Locate the cell with the specified text and output its [X, Y] center coordinate. 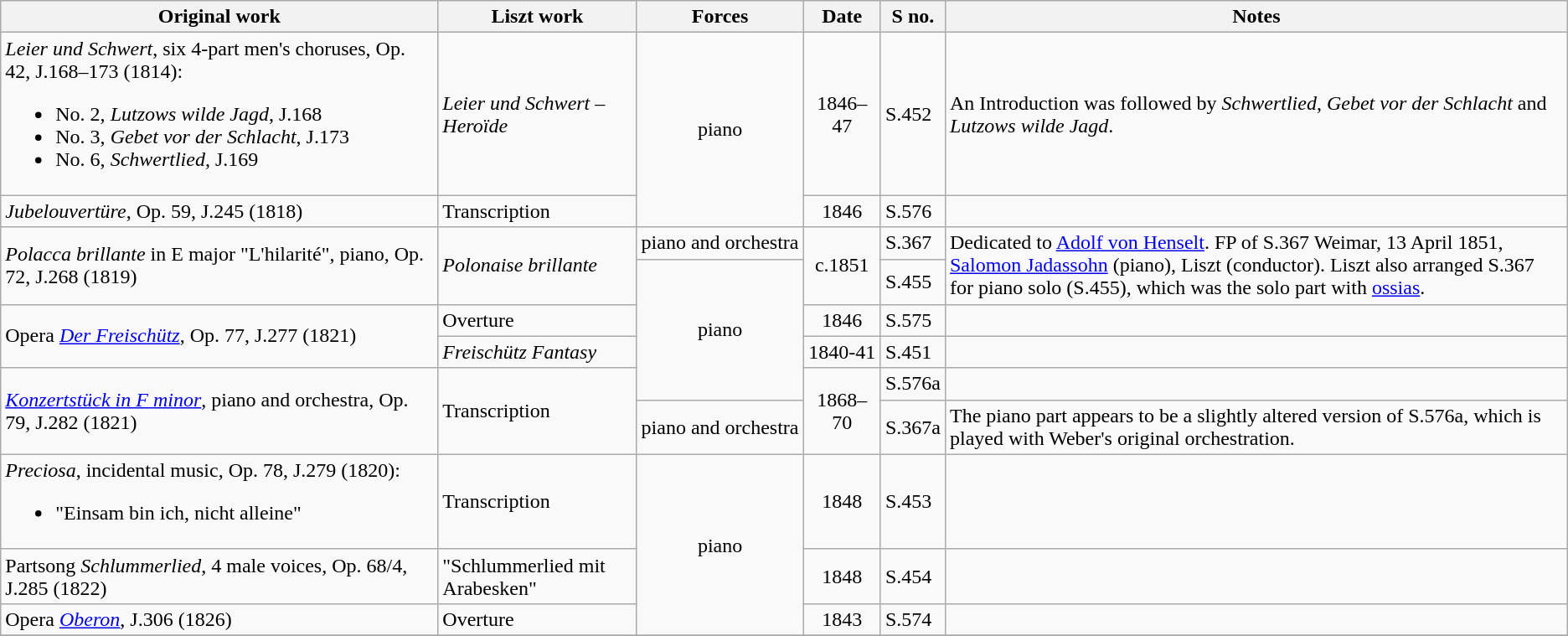
S.367 [913, 243]
Jubelouvertüre, Op. 59, J.245 (1818) [219, 211]
Preciosa, incidental music, Op. 78, J.279 (1820):"Einsam bin ich, nicht alleine" [219, 501]
S.576a [913, 384]
1846–47 [842, 114]
S.453 [913, 501]
Polacca brillante in E major "L'hilarité", piano, Op. 72, J.268 (1819) [219, 266]
S.454 [913, 577]
S.451 [913, 352]
Leier und Schwert – Heroïde [538, 114]
Forces [720, 17]
Opera Oberon, J.306 (1826) [219, 619]
Konzertstück in F minor, piano and orchestra, Op. 79, J.282 (1821) [219, 411]
Partsong Schlummerlied, 4 male voices, Op. 68/4, J.285 (1822) [219, 577]
Notes [1256, 17]
Opera Der Freischütz, Op. 77, J.277 (1821) [219, 336]
Liszt work [538, 17]
Original work [219, 17]
S no. [913, 17]
An Introduction was followed by Schwertlied, Gebet vor der Schlacht and Lutzows wilde Jagd. [1256, 114]
1843 [842, 619]
S.574 [913, 619]
S.367a [913, 427]
Freischütz Fantasy [538, 352]
"Schlummerlied mit Arabesken" [538, 577]
1840‑41 [842, 352]
The piano part appears to be a slightly altered version of S.576a, which is played with Weber's original orchestration. [1256, 427]
Date [842, 17]
S.452 [913, 114]
Polonaise brillante [538, 266]
1868–70 [842, 411]
S.575 [913, 320]
S.455 [913, 282]
c.1851 [842, 266]
S.576 [913, 211]
